Determine the [X, Y] coordinate at the center of the cell enclosing the given text.  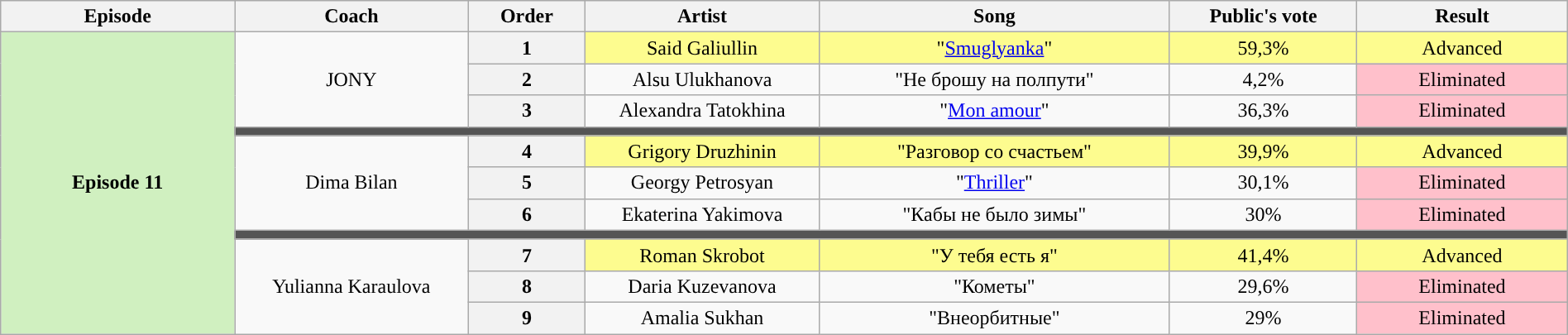
"Кометы" [994, 286]
36,3% [1263, 111]
Amalia Sukhan [703, 318]
Coach [352, 17]
"У тебя есть я" [994, 255]
59,3% [1263, 48]
7 [526, 255]
Alsu Ulukhanova [703, 79]
30% [1263, 214]
"Smuglyanka" [994, 48]
4 [526, 151]
"Разговор со счастьем" [994, 151]
4,2% [1263, 79]
Georgy Petrosyan [703, 183]
30,1% [1263, 183]
9 [526, 318]
Result [1462, 17]
8 [526, 286]
Public's vote [1263, 17]
39,9% [1263, 151]
3 [526, 111]
"Не брошу на полпути" [994, 79]
Grigory Druzhinin [703, 151]
Episode 11 [117, 184]
6 [526, 214]
Order [526, 17]
Episode [117, 17]
Dima Bilan [352, 183]
Alexandra Tatokhina [703, 111]
Daria Kuzevanova [703, 286]
Ekaterina Yakimova [703, 214]
Said Galiullin [703, 48]
Artist [703, 17]
"Mon amour" [994, 111]
2 [526, 79]
Roman Skrobot [703, 255]
5 [526, 183]
"Внеорбитные" [994, 318]
Song [994, 17]
1 [526, 48]
"Thriller" [994, 183]
29% [1263, 318]
41,4% [1263, 255]
JONY [352, 79]
29,6% [1263, 286]
"Кабы не было зимы" [994, 214]
Yulianna Karaulova [352, 286]
